Pinpoint the cell where the given text exists, returning its [X, Y] midpoint coordinate. 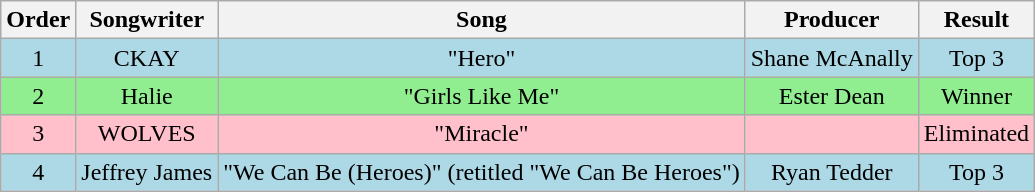
"Girls Like Me" [482, 96]
Result [976, 20]
Eliminated [976, 134]
"We Can Be (Heroes)" (retitled "We Can Be Heroes") [482, 172]
WOLVES [147, 134]
3 [38, 134]
Producer [832, 20]
"Miracle" [482, 134]
2 [38, 96]
1 [38, 58]
Ryan Tedder [832, 172]
Halie [147, 96]
"Hero" [482, 58]
Winner [976, 96]
Song [482, 20]
Order [38, 20]
CKAY [147, 58]
Jeffrey James [147, 172]
Ester Dean [832, 96]
Shane McAnally [832, 58]
4 [38, 172]
Songwriter [147, 20]
